Extract the [X, Y] coordinate from the center of the cell holding the provided text.  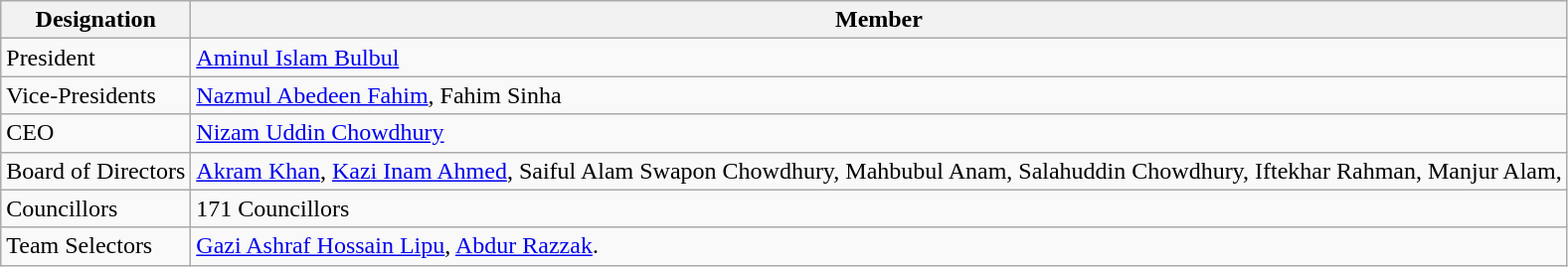
President [95, 58]
Gazi Ashraf Hossain Lipu, Abdur Razzak. [879, 246]
Nizam Uddin Chowdhury [879, 133]
Vice-Presidents [95, 95]
Board of Directors [95, 171]
Aminul Islam Bulbul [879, 58]
Councillors [95, 208]
Akram Khan, Kazi Inam Ahmed, Saiful Alam Swapon Chowdhury, Mahbubul Anam, Salahuddin Chowdhury, Iftekhar Rahman, Manjur Alam, [879, 171]
Nazmul Abedeen Fahim, Fahim Sinha [879, 95]
Team Selectors [95, 246]
171 Councillors [879, 208]
Designation [95, 20]
Member [879, 20]
CEO [95, 133]
